Output the (x, y) coordinate of the center of the cell containing the given text.  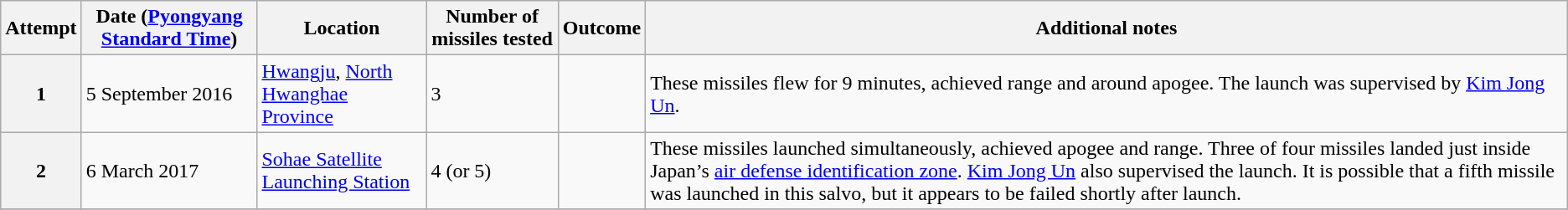
1 (41, 94)
Additional notes (1107, 28)
Hwangju, North Hwanghae Province (342, 94)
Attempt (41, 28)
Number of missiles tested (493, 28)
4 (or 5) (493, 171)
5 September 2016 (169, 94)
6 March 2017 (169, 171)
2 (41, 171)
These missiles flew for 9 minutes, achieved range and around apogee. The launch was supervised by Kim Jong Un. (1107, 94)
3 (493, 94)
Location (342, 28)
Date (Pyongyang Standard Time) (169, 28)
Outcome (601, 28)
Sohae Satellite Launching Station (342, 171)
